Detect which cell encompasses the target text, then output its (X, Y) center coordinate. 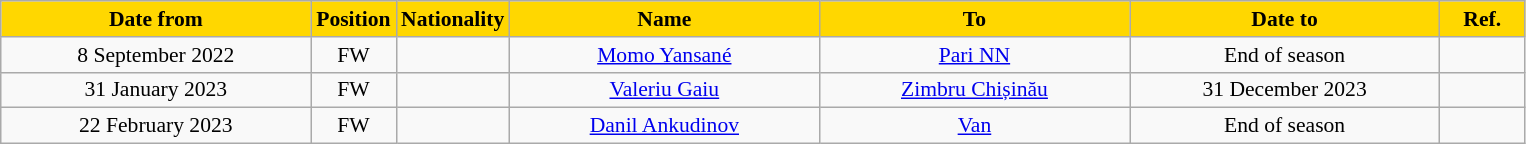
8 September 2022 (156, 55)
Danil Ankudinov (664, 126)
Date to (1285, 19)
Zimbru Chișinău (974, 90)
To (974, 19)
Date from (156, 19)
Van (974, 126)
31 December 2023 (1285, 90)
22 February 2023 (156, 126)
Name (664, 19)
Momo Yansané (664, 55)
Position (354, 19)
31 January 2023 (156, 90)
Ref. (1482, 19)
Valeriu Gaiu (664, 90)
Pari NN (974, 55)
Nationality (452, 19)
